Capture the cell that displays the provided text and extract its (x, y) central coordinate. 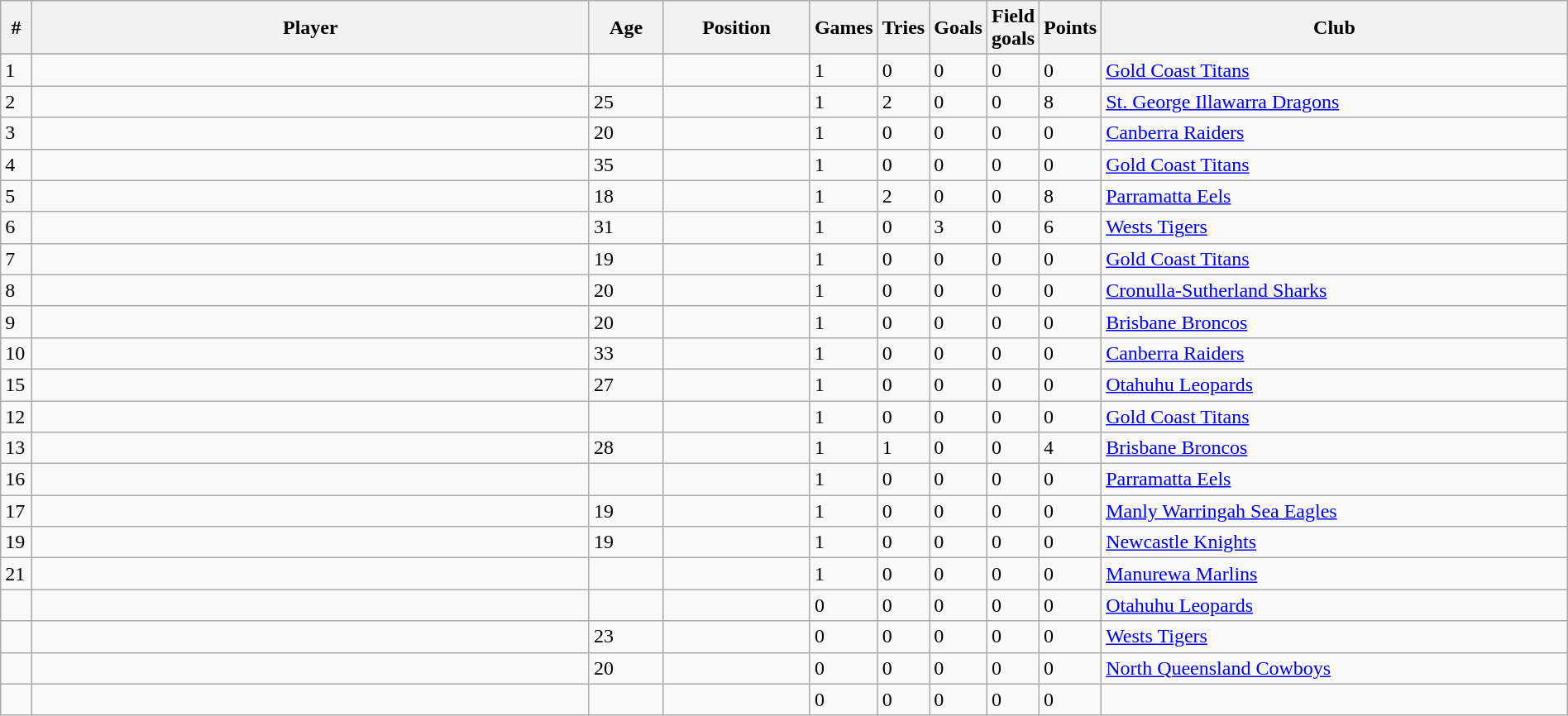
Manurewa Marlins (1335, 574)
Newcastle Knights (1335, 542)
10 (17, 353)
15 (17, 384)
Age (625, 28)
5 (17, 196)
35 (625, 165)
Games (844, 28)
Position (737, 28)
St. George Illawarra Dragons (1335, 102)
25 (625, 102)
Tries (903, 28)
13 (17, 448)
Manly Warringah Sea Eagles (1335, 511)
9 (17, 322)
28 (625, 448)
27 (625, 384)
16 (17, 480)
23 (625, 637)
Club (1335, 28)
18 (625, 196)
17 (17, 511)
33 (625, 353)
Player (310, 28)
Field goals (1012, 28)
Points (1070, 28)
31 (625, 227)
Cronulla-Sutherland Sharks (1335, 290)
12 (17, 416)
7 (17, 259)
21 (17, 574)
# (17, 28)
Goals (958, 28)
North Queensland Cowboys (1335, 668)
